Provide the [X, Y] coordinate of the cell's center where the given text is located.  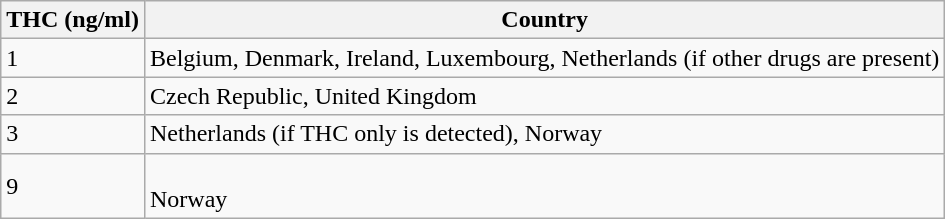
Netherlands (if THC only is detected), Norway [544, 134]
THC (ng/ml) [73, 20]
2 [73, 96]
1 [73, 58]
9 [73, 186]
Belgium, Denmark, Ireland, Luxembourg, Netherlands (if other drugs are present) [544, 58]
3 [73, 134]
Czech Republic, United Kingdom [544, 96]
Country [544, 20]
Norway [544, 186]
